Return the [X, Y] coordinate for the center point of the cell that contains the specified text.  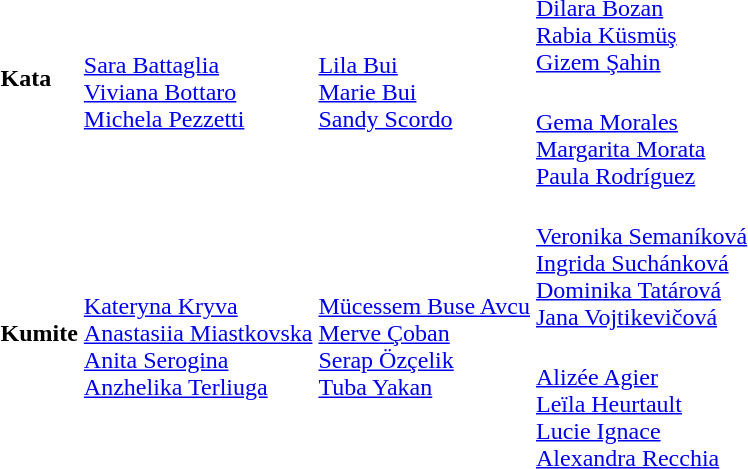
Gema MoralesMargarita MorataPaula Rodríguez [641, 136]
Veronika SemaníkováIngrida SuchánkováDominika TatárováJana Vojtikevičová [641, 263]
